Return [x, y] of the center of cell containing provided text 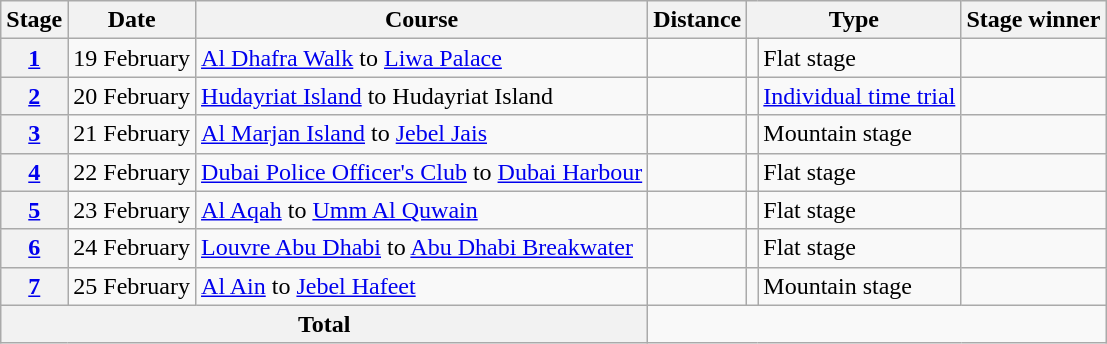
Individual time trial [860, 96]
23 February [132, 210]
Al Aqah to Umm Al Quwain [422, 210]
3 [34, 134]
Dubai Police Officer's Club to Dubai Harbour [422, 172]
1 [34, 58]
24 February [132, 248]
5 [34, 210]
Al Ain to Jebel Hafeet [422, 286]
Total [324, 324]
Date [132, 20]
Type [854, 20]
7 [34, 286]
Distance [698, 20]
Louvre Abu Dhabi to Abu Dhabi Breakwater [422, 248]
21 February [132, 134]
Stage winner [1034, 20]
4 [34, 172]
Al Dhafra Walk to Liwa Palace [422, 58]
Al Marjan Island to Jebel Jais [422, 134]
25 February [132, 286]
Course [422, 20]
19 February [132, 58]
Stage [34, 20]
22 February [132, 172]
Hudayriat Island to Hudayriat Island [422, 96]
20 February [132, 96]
6 [34, 248]
2 [34, 96]
